Provide the [X, Y] coordinate of the cell's center where the given text is located.  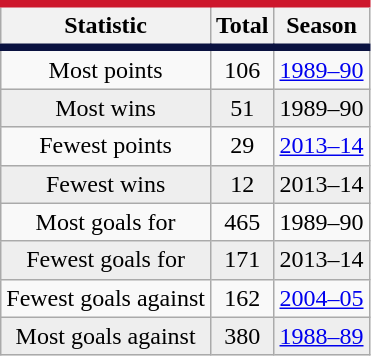
29 [242, 146]
171 [242, 260]
2004–05 [322, 298]
Most points [106, 68]
Total [242, 26]
106 [242, 68]
Fewest goals for [106, 260]
380 [242, 336]
Fewest goals against [106, 298]
Most goals for [106, 222]
51 [242, 108]
12 [242, 184]
465 [242, 222]
Most wins [106, 108]
Statistic [106, 26]
Most goals against [106, 336]
162 [242, 298]
Fewest wins [106, 184]
1988–89 [322, 336]
Season [322, 26]
Fewest points [106, 146]
